Return (X, Y) of the center of cell containing provided text 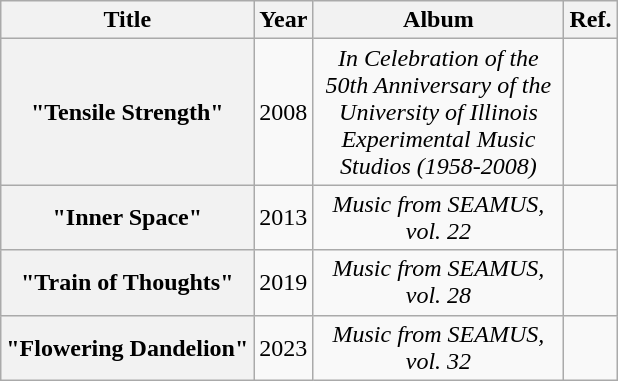
2013 (284, 218)
In Celebration of the 50th Anniversary of the University of Illinois Experimental Music Studios (1958-2008) (438, 112)
Music from SEAMUS, vol. 32 (438, 348)
"Inner Space" (128, 218)
2023 (284, 348)
Album (438, 20)
2019 (284, 282)
"Train of Thoughts" (128, 282)
Year (284, 20)
Ref. (590, 20)
"Tensile Strength" (128, 112)
Title (128, 20)
2008 (284, 112)
Music from SEAMUS, vol. 28 (438, 282)
"Flowering Dandelion" (128, 348)
Music from SEAMUS, vol. 22 (438, 218)
